Return (x, y) of the center of cell containing provided text 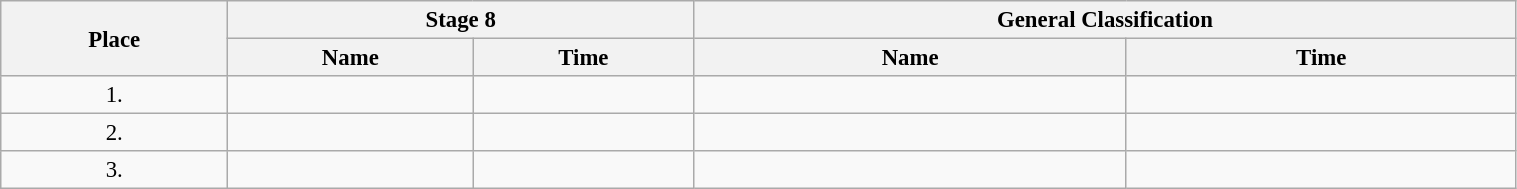
3. (114, 170)
1. (114, 95)
Place (114, 38)
2. (114, 133)
Stage 8 (461, 20)
General Classification (1105, 20)
